Return (x, y) of the center of cell containing provided text 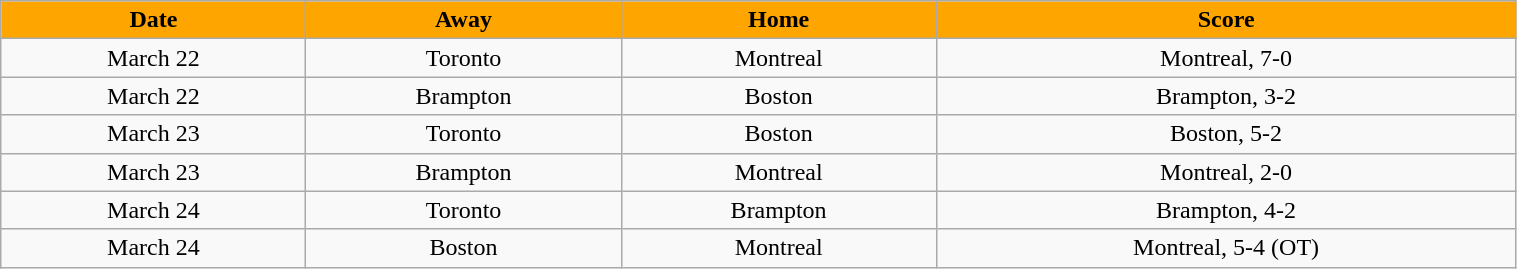
Home (778, 20)
Montreal, 5-4 (OT) (1226, 248)
Montreal, 7-0 (1226, 58)
Date (154, 20)
Brampton, 4-2 (1226, 210)
Montreal, 2-0 (1226, 172)
Boston, 5-2 (1226, 134)
Score (1226, 20)
Away (464, 20)
Brampton, 3-2 (1226, 96)
